Provide the (x, y) coordinate of the cell's center where the given text is located.  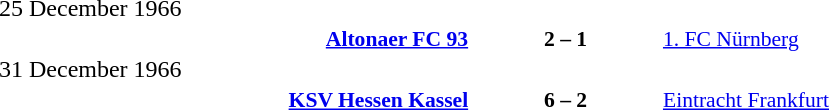
2 – 1 (566, 38)
